For the text-containing cell, return its midpoint in (X, Y) coordinate format. 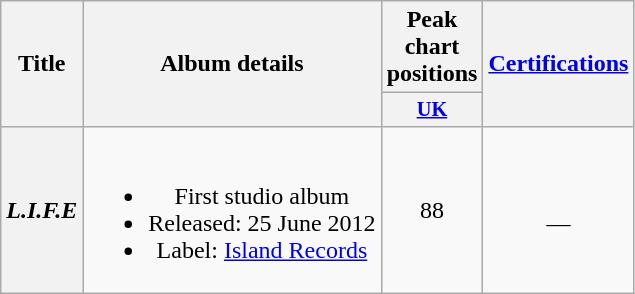
Certifications (558, 64)
First studio albumReleased: 25 June 2012Label: Island Records (232, 210)
— (558, 210)
UK (432, 110)
Title (42, 64)
L.I.F.E (42, 210)
88 (432, 210)
Peak chart positions (432, 47)
Album details (232, 64)
